Capture the cell that displays the provided text and extract its (x, y) central coordinate. 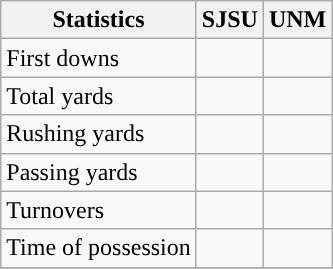
Time of possession (99, 248)
SJSU (230, 20)
First downs (99, 58)
UNM (297, 20)
Passing yards (99, 172)
Rushing yards (99, 134)
Total yards (99, 96)
Turnovers (99, 210)
Statistics (99, 20)
